Pinpoint the cell where the given text exists, returning its [X, Y] midpoint coordinate. 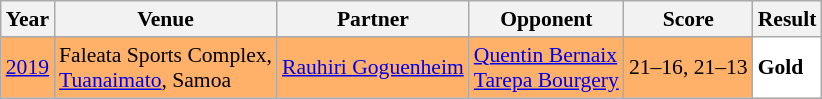
2019 [28, 68]
21–16, 21–13 [688, 68]
Faleata Sports Complex,Tuanaimato, Samoa [166, 68]
Gold [788, 68]
Opponent [546, 19]
Rauhiri Goguenheim [373, 68]
Venue [166, 19]
Result [788, 19]
Partner [373, 19]
Quentin Bernaix Tarepa Bourgery [546, 68]
Score [688, 19]
Year [28, 19]
